Locate the cell with the specified text and output its [X, Y] center coordinate. 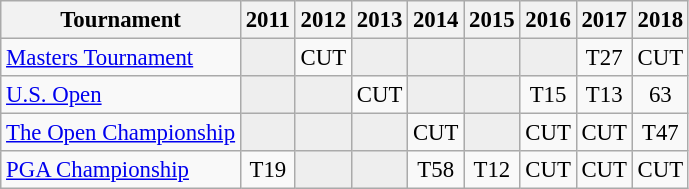
2011 [268, 20]
T27 [604, 58]
T15 [548, 95]
2015 [492, 20]
2018 [660, 20]
Masters Tournament [121, 58]
T19 [268, 170]
Tournament [121, 20]
T47 [660, 133]
2014 [436, 20]
U.S. Open [121, 95]
2013 [379, 20]
PGA Championship [121, 170]
2017 [604, 20]
63 [660, 95]
T12 [492, 170]
The Open Championship [121, 133]
2012 [323, 20]
T58 [436, 170]
T13 [604, 95]
2016 [548, 20]
